Search for the cell housing the specified text and yield its (X, Y) center coordinate. 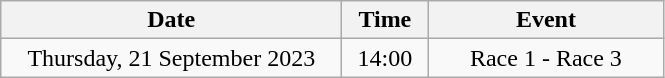
Race 1 - Race 3 (546, 58)
14:00 (385, 58)
Date (172, 20)
Thursday, 21 September 2023 (172, 58)
Time (385, 20)
Event (546, 20)
